For the text-containing cell, return its midpoint in (X, Y) coordinate format. 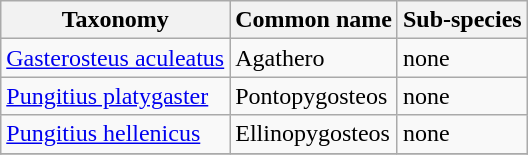
Ellinopygosteos (314, 134)
Gasterosteus aculeatus (116, 58)
Pungitius platygaster (116, 96)
Pungitius hellenicus (116, 134)
Taxonomy (116, 20)
Common name (314, 20)
Agathero (314, 58)
Pontopygosteos (314, 96)
Sub-species (462, 20)
